Extract the (x, y) coordinate from the center of the cell holding the provided text.  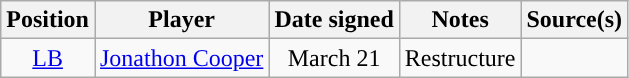
Source(s) (574, 20)
Notes (460, 20)
Jonathon Cooper (181, 58)
Position (48, 20)
Player (181, 20)
LB (48, 58)
Restructure (460, 58)
March 21 (334, 58)
Date signed (334, 20)
